Output the (x, y) coordinate of the center of the cell containing the given text.  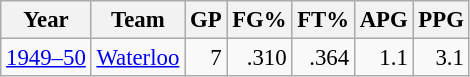
GP (206, 20)
.310 (260, 58)
7 (206, 58)
FT% (324, 20)
Waterloo (138, 58)
1949–50 (46, 58)
Year (46, 20)
Team (138, 20)
APG (384, 20)
3.1 (441, 58)
PPG (441, 20)
1.1 (384, 58)
.364 (324, 58)
FG% (260, 20)
